Find where the given text appears and provide that cell's center as (x, y) coordinate. 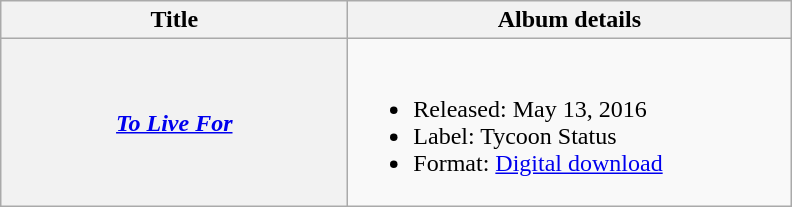
Released: May 13, 2016Label: Tycoon StatusFormat: Digital download (570, 122)
To Live For (174, 122)
Album details (570, 20)
Title (174, 20)
